Return [X, Y] of the center of cell containing provided text 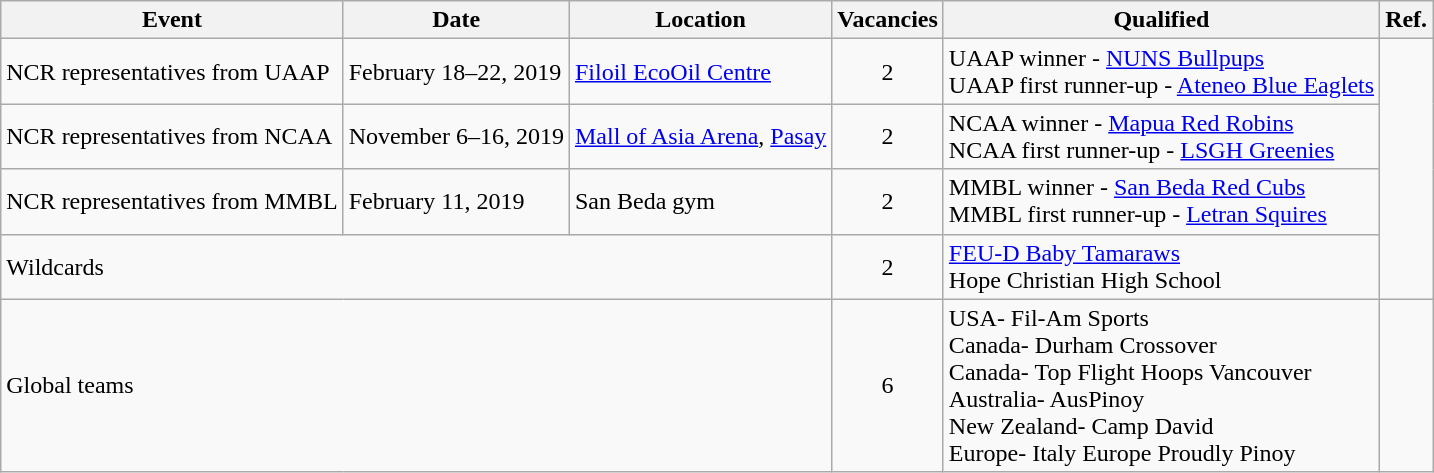
San Beda gym [700, 202]
Filoil EcoOil Centre [700, 72]
Date [456, 20]
November 6–16, 2019 [456, 136]
FEU-D Baby TamarawsHope Christian High School [1161, 266]
NCR representatives from MMBL [172, 202]
UAAP winner - NUNS BullpupsUAAP first runner-up - Ateneo Blue Eaglets [1161, 72]
Vacancies [888, 20]
NCR representatives from NCAA [172, 136]
6 [888, 386]
Wildcards [416, 266]
February 11, 2019 [456, 202]
MMBL winner - San Beda Red CubsMMBL first runner-up - Letran Squires [1161, 202]
Location [700, 20]
NCR representatives from UAAP [172, 72]
Event [172, 20]
Qualified [1161, 20]
Mall of Asia Arena, Pasay [700, 136]
NCAA winner - Mapua Red RobinsNCAA first runner-up - LSGH Greenies [1161, 136]
Ref. [1406, 20]
February 18–22, 2019 [456, 72]
Global teams [416, 386]
